From the cell containing the given text, extract its center point as (x, y) coordinate. 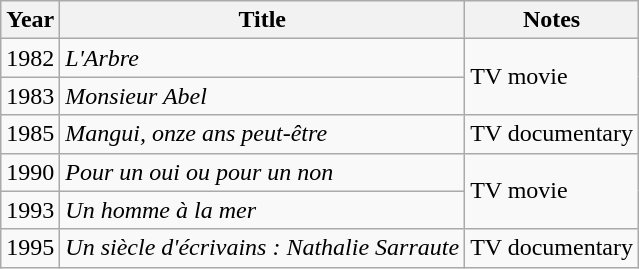
Title (262, 20)
L'Arbre (262, 58)
Pour un oui ou pour un non (262, 172)
Un homme à la mer (262, 210)
Mangui, onze ans peut-être (262, 134)
1985 (30, 134)
1990 (30, 172)
Monsieur Abel (262, 96)
Notes (552, 20)
1993 (30, 210)
Un siècle d'écrivains : Nathalie Sarraute (262, 248)
1995 (30, 248)
1982 (30, 58)
Year (30, 20)
1983 (30, 96)
